Pinpoint the cell where the given text exists, returning its (X, Y) midpoint coordinate. 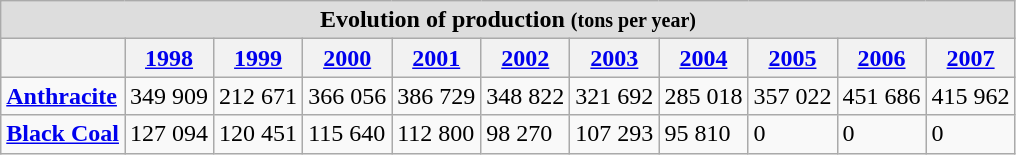
366 056 (348, 96)
107 293 (614, 134)
285 018 (704, 96)
Black Coal (63, 134)
2000 (348, 58)
386 729 (436, 96)
2003 (614, 58)
1999 (258, 58)
95 810 (704, 134)
415 962 (970, 96)
2007 (970, 58)
2001 (436, 58)
451 686 (882, 96)
115 640 (348, 134)
321 692 (614, 96)
357 022 (792, 96)
Anthracite (63, 96)
2006 (882, 58)
98 270 (526, 134)
212 671 (258, 96)
127 094 (168, 134)
Evolution of production (tons per year) (508, 20)
349 909 (168, 96)
2004 (704, 58)
2005 (792, 58)
2002 (526, 58)
112 800 (436, 134)
1998 (168, 58)
348 822 (526, 96)
120 451 (258, 134)
